Extract the [X, Y] coordinate from the center of the cell holding the provided text.  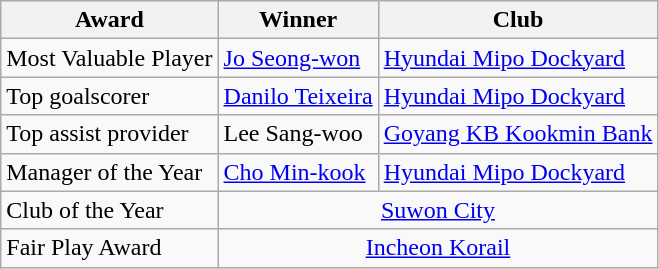
Incheon Korail [438, 248]
Goyang KB Kookmin Bank [518, 134]
Club [518, 20]
Winner [298, 20]
Manager of the Year [110, 172]
Top goalscorer [110, 96]
Fair Play Award [110, 248]
Most Valuable Player [110, 58]
Club of the Year [110, 210]
Danilo Teixeira [298, 96]
Suwon City [438, 210]
Top assist provider [110, 134]
Award [110, 20]
Jo Seong-won [298, 58]
Cho Min-kook [298, 172]
Lee Sang-woo [298, 134]
